Capture the cell that displays the provided text and extract its [x, y] central coordinate. 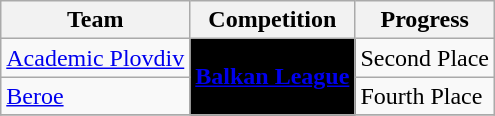
Beroe [96, 96]
Team [96, 20]
Fourth Place [425, 96]
Balkan League [272, 77]
Progress [425, 20]
Second Place [425, 58]
Academic Plovdiv [96, 58]
Competition [272, 20]
